Identify which cell holds the provided text, then report its (X, Y) central coordinate. 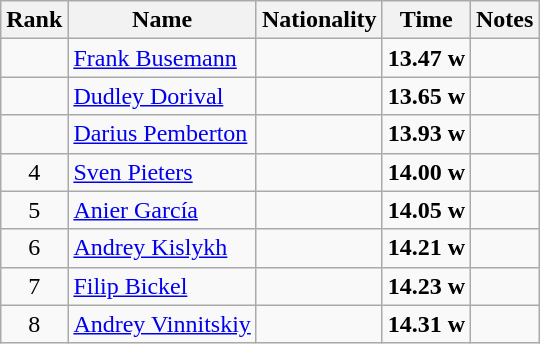
Andrey Vinnitskiy (162, 324)
Rank (34, 20)
14.31 w (426, 324)
Dudley Dorival (162, 96)
Anier García (162, 210)
Notes (505, 20)
13.93 w (426, 134)
7 (34, 286)
14.05 w (426, 210)
13.65 w (426, 96)
Time (426, 20)
Nationality (319, 20)
14.00 w (426, 172)
Darius Pemberton (162, 134)
8 (34, 324)
Filip Bickel (162, 286)
14.23 w (426, 286)
Name (162, 20)
14.21 w (426, 248)
Sven Pieters (162, 172)
4 (34, 172)
Andrey Kislykh (162, 248)
Frank Busemann (162, 58)
6 (34, 248)
13.47 w (426, 58)
5 (34, 210)
